Output the (X, Y) coordinate of the center of the cell containing the given text.  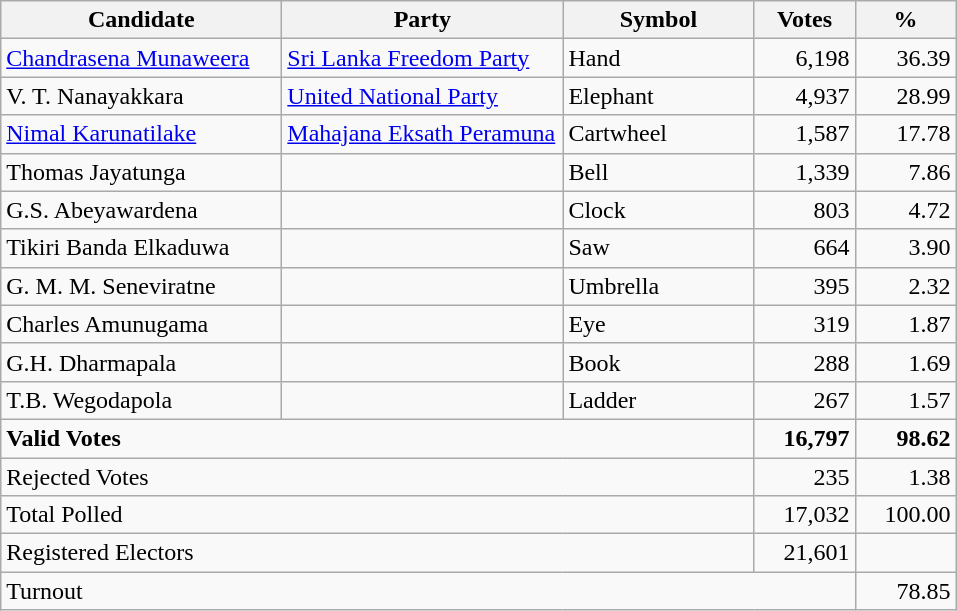
Candidate (142, 20)
United National Party (422, 96)
Rejected Votes (378, 477)
1,587 (804, 134)
395 (804, 286)
78.85 (906, 591)
Turnout (428, 591)
G. M. M. Seneviratne (142, 286)
G.S. Abeyawardena (142, 210)
Hand (658, 58)
Bell (658, 172)
4,937 (804, 96)
3.90 (906, 248)
1.57 (906, 400)
288 (804, 362)
267 (804, 400)
Charles Amunugama (142, 324)
Cartwheel (658, 134)
16,797 (804, 438)
1,339 (804, 172)
803 (804, 210)
7.86 (906, 172)
1.69 (906, 362)
Umbrella (658, 286)
T.B. Wegodapola (142, 400)
4.72 (906, 210)
17,032 (804, 515)
Tikiri Banda Elkaduwa (142, 248)
6,198 (804, 58)
Chandrasena Munaweera (142, 58)
28.99 (906, 96)
1.87 (906, 324)
Sri Lanka Freedom Party (422, 58)
Eye (658, 324)
Nimal Karunatilake (142, 134)
319 (804, 324)
Valid Votes (378, 438)
Ladder (658, 400)
98.62 (906, 438)
V. T. Nanayakkara (142, 96)
235 (804, 477)
Clock (658, 210)
Elephant (658, 96)
Party (422, 20)
Votes (804, 20)
Mahajana Eksath Peramuna (422, 134)
100.00 (906, 515)
664 (804, 248)
% (906, 20)
Symbol (658, 20)
17.78 (906, 134)
Book (658, 362)
Registered Electors (378, 553)
G.H. Dharmapala (142, 362)
21,601 (804, 553)
2.32 (906, 286)
Total Polled (378, 515)
1.38 (906, 477)
Saw (658, 248)
36.39 (906, 58)
Thomas Jayatunga (142, 172)
